For the text-containing cell, return its midpoint in [x, y] coordinate format. 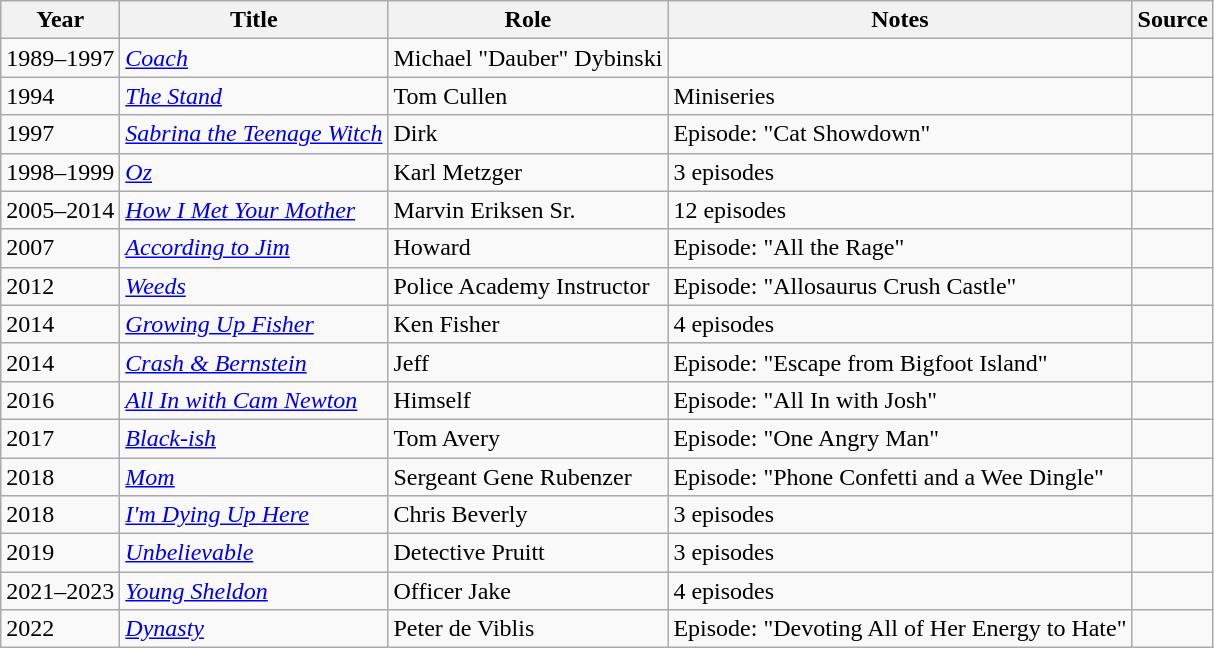
Police Academy Instructor [528, 286]
Karl Metzger [528, 172]
Coach [254, 58]
Sergeant Gene Rubenzer [528, 477]
Episode: "All In with Josh" [900, 400]
Young Sheldon [254, 591]
1994 [60, 96]
2007 [60, 248]
Himself [528, 400]
Notes [900, 20]
Growing Up Fisher [254, 324]
Marvin Eriksen Sr. [528, 210]
2022 [60, 629]
2019 [60, 553]
Peter de Viblis [528, 629]
Unbelievable [254, 553]
Jeff [528, 362]
Miniseries [900, 96]
Ken Fisher [528, 324]
Weeds [254, 286]
Sabrina the Teenage Witch [254, 134]
Officer Jake [528, 591]
2005–2014 [60, 210]
Episode: "Cat Showdown" [900, 134]
Episode: "Escape from Bigfoot Island" [900, 362]
Episode: "One Angry Man" [900, 438]
Crash & Bernstein [254, 362]
Title [254, 20]
2017 [60, 438]
1989–1997 [60, 58]
How I Met Your Mother [254, 210]
12 episodes [900, 210]
Episode: "All the Rage" [900, 248]
Oz [254, 172]
Chris Beverly [528, 515]
Episode: "Phone Confetti and a Wee Dingle" [900, 477]
Source [1172, 20]
Detective Pruitt [528, 553]
1998–1999 [60, 172]
Year [60, 20]
Role [528, 20]
Episode: "Devoting All of Her Energy to Hate" [900, 629]
All In with Cam Newton [254, 400]
According to Jim [254, 248]
Tom Cullen [528, 96]
2016 [60, 400]
I'm Dying Up Here [254, 515]
Episode: "Allosaurus Crush Castle" [900, 286]
The Stand [254, 96]
2021–2023 [60, 591]
Mom [254, 477]
Dynasty [254, 629]
Howard [528, 248]
Black-ish [254, 438]
2012 [60, 286]
Michael "Dauber" Dybinski [528, 58]
Tom Avery [528, 438]
Dirk [528, 134]
1997 [60, 134]
